Return the (X, Y) coordinate for the center point of the cell that contains the specified text.  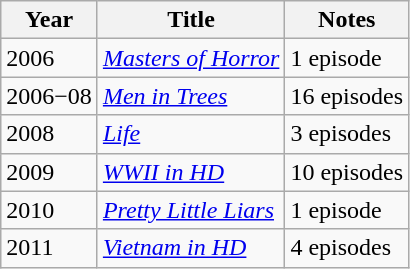
Men in Trees (191, 96)
Notes (347, 20)
10 episodes (347, 172)
16 episodes (347, 96)
Pretty Little Liars (191, 210)
2011 (50, 248)
Title (191, 20)
2006 (50, 58)
Year (50, 20)
Vietnam in HD (191, 248)
WWII in HD (191, 172)
2010 (50, 210)
2008 (50, 134)
2006−08 (50, 96)
Masters of Horror (191, 58)
4 episodes (347, 248)
3 episodes (347, 134)
2009 (50, 172)
Life (191, 134)
